Find where the given text appears and provide that cell's center as (x, y) coordinate. 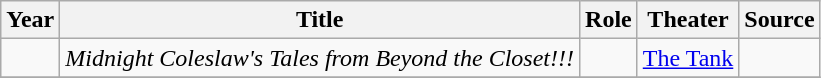
Midnight Coleslaw's Tales from Beyond the Closet!!! (320, 58)
Source (780, 20)
Year (30, 20)
The Tank (688, 58)
Title (320, 20)
Theater (688, 20)
Role (609, 20)
